From the cell containing the given text, extract its center point as [X, Y] coordinate. 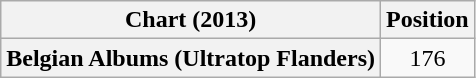
Chart (2013) [191, 20]
Position [428, 20]
176 [428, 58]
Belgian Albums (Ultratop Flanders) [191, 58]
